Return (X, Y) of the center of cell containing provided text 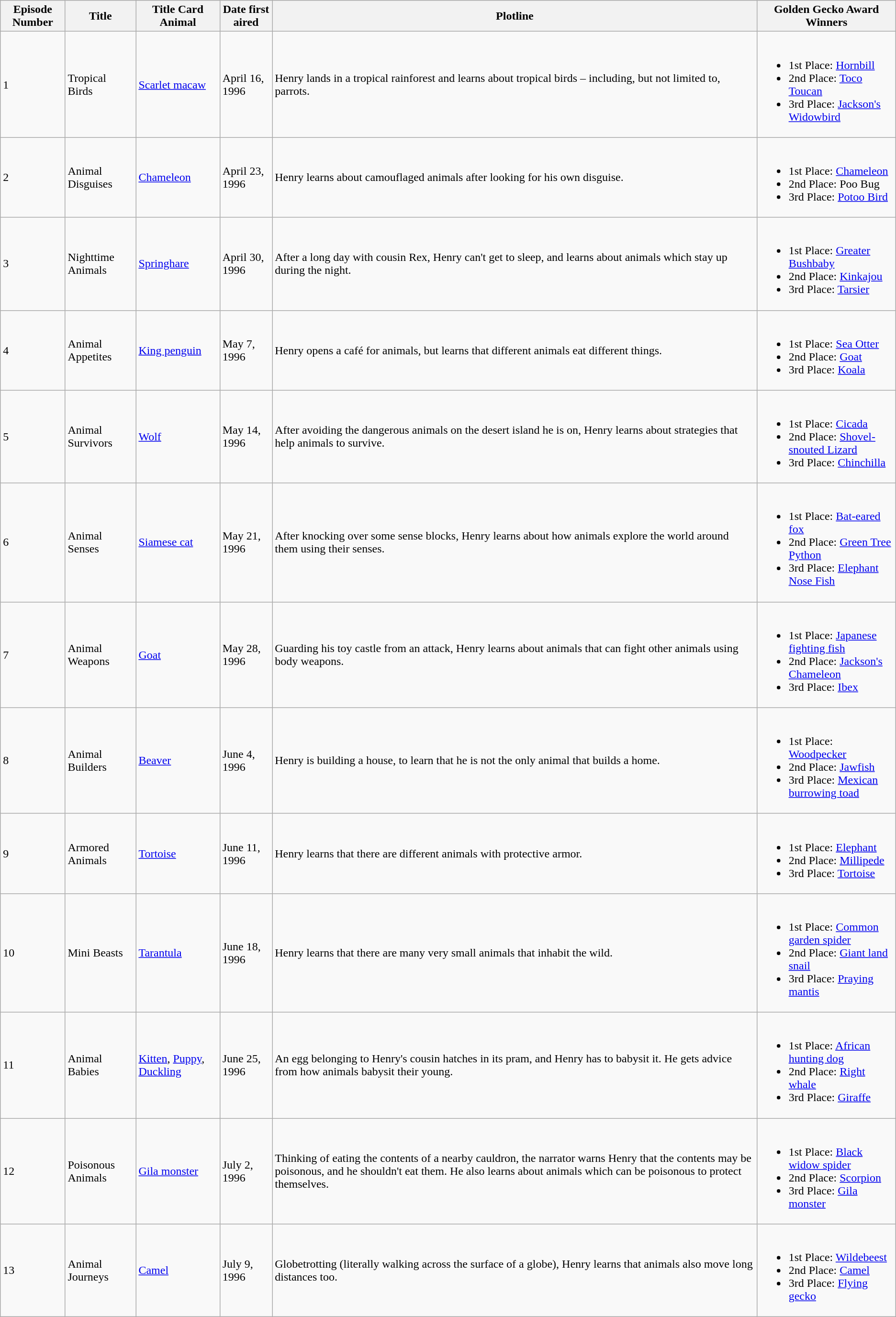
3 (33, 264)
Henry learns that there are different animals with protective armor. (515, 853)
9 (33, 853)
12 (33, 1171)
1st Place: Sea Otter2nd Place: Goat3rd Place: Koala (826, 350)
April 30, 1996 (246, 264)
1st Place: Bat-eared fox2nd Place: Green Tree Python3rd Place: Elephant Nose Fish (826, 542)
May 21, 1996 (246, 542)
King penguin (178, 350)
Plotline (515, 16)
1st Place: Elephant2nd Place: Millipede3rd Place: Tortoise (826, 853)
1st Place: Hornbill2nd Place: Toco Toucan3rd Place: Jackson's Widowbird (826, 84)
Tortoise (178, 853)
6 (33, 542)
Wolf (178, 437)
After a long day with cousin Rex, Henry can't get to sleep, and learns about animals which stay up during the night. (515, 264)
Animal Builders (101, 760)
Henry lands in a tropical rainforest and learns about tropical birds – including, but not limited to, parrots. (515, 84)
Animal Weapons (101, 655)
Golden Gecko Award Winners (826, 16)
1st Place: Common garden spider2nd Place: Giant land snail3rd Place: Praying mantis (826, 953)
7 (33, 655)
After avoiding the dangerous animals on the desert island he is on, Henry learns about strategies that help animals to survive. (515, 437)
April 16, 1996 (246, 84)
8 (33, 760)
10 (33, 953)
Henry learns that there are many very small animals that inhabit the wild. (515, 953)
June 25, 1996 (246, 1065)
June 11, 1996 (246, 853)
1st Place: African hunting dog2nd Place: Right whale3rd Place: Giraffe (826, 1065)
1st Place: Greater Bushbaby2nd Place: Kinkajou3rd Place: Tarsier (826, 264)
Animal Appetites (101, 350)
2 (33, 177)
13 (33, 1271)
Goat (178, 655)
Chameleon (178, 177)
Date first aired (246, 16)
July 9, 1996 (246, 1271)
April 23, 1996 (246, 177)
Animal Babies (101, 1065)
After knocking over some sense blocks, Henry learns about how animals explore the world around them using their senses. (515, 542)
Animal Senses (101, 542)
Kitten, Puppy, Duckling (178, 1065)
May 28, 1996 (246, 655)
Animal Disguises (101, 177)
1 (33, 84)
Title (101, 16)
Mini Beasts (101, 953)
Poisonous Animals (101, 1171)
Henry opens a café for animals, but learns that different animals eat different things. (515, 350)
Tarantula (178, 953)
1st Place: Woodpecker2nd Place: Jawfish3rd Place: Mexican burrowing toad (826, 760)
5 (33, 437)
Scarlet macaw (178, 84)
An egg belonging to Henry's cousin hatches in its pram, and Henry has to babysit it. He gets advice from how animals babysit their young. (515, 1065)
Henry learns about camouflaged animals after looking for his own disguise. (515, 177)
Tropical Birds (101, 84)
July 2, 1996 (246, 1171)
1st Place: Black widow spider2nd Place: Scorpion3rd Place: Gila monster (826, 1171)
June 4, 1996 (246, 760)
Globetrotting (literally walking across the surface of a globe), Henry learns that animals also move long distances too. (515, 1271)
Title Card Animal (178, 16)
Camel (178, 1271)
Springhare (178, 264)
Beaver (178, 760)
Armored Animals (101, 853)
1st Place: Japanese fighting fish2nd Place: Jackson's Chameleon3rd Place: Ibex (826, 655)
Animal Journeys (101, 1271)
Gila monster (178, 1171)
May 7, 1996 (246, 350)
Guarding his toy castle from an attack, Henry learns about animals that can fight other animals using body weapons. (515, 655)
4 (33, 350)
Siamese cat (178, 542)
Henry is building a house, to learn that he is not the only animal that builds a home. (515, 760)
1st Place: Wildebeest2nd Place: Camel3rd Place: Flying gecko (826, 1271)
May 14, 1996 (246, 437)
11 (33, 1065)
June 18, 1996 (246, 953)
Nighttime Animals (101, 264)
1st Place: Chameleon2nd Place: Poo Bug3rd Place: Potoo Bird (826, 177)
Episode Number (33, 16)
Animal Survivors (101, 437)
1st Place: Cicada2nd Place: Shovel-snouted Lizard3rd Place: Chinchilla (826, 437)
